Capture the cell that displays the provided text and extract its [X, Y] central coordinate. 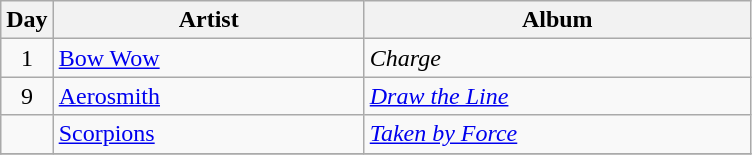
Charge [557, 58]
Day [27, 20]
Aerosmith [208, 96]
Taken by Force [557, 134]
Album [557, 20]
1 [27, 58]
Scorpions [208, 134]
Bow Wow [208, 58]
Artist [208, 20]
Draw the Line [557, 96]
9 [27, 96]
